Search for the cell housing the specified text and yield its [X, Y] center coordinate. 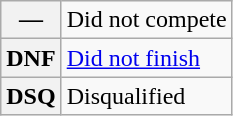
Did not compete [146, 20]
Disqualified [146, 96]
DNF [31, 58]
DSQ [31, 96]
Did not finish [146, 58]
— [31, 20]
